Return the [x, y] coordinate for the center point of the cell that contains the specified text.  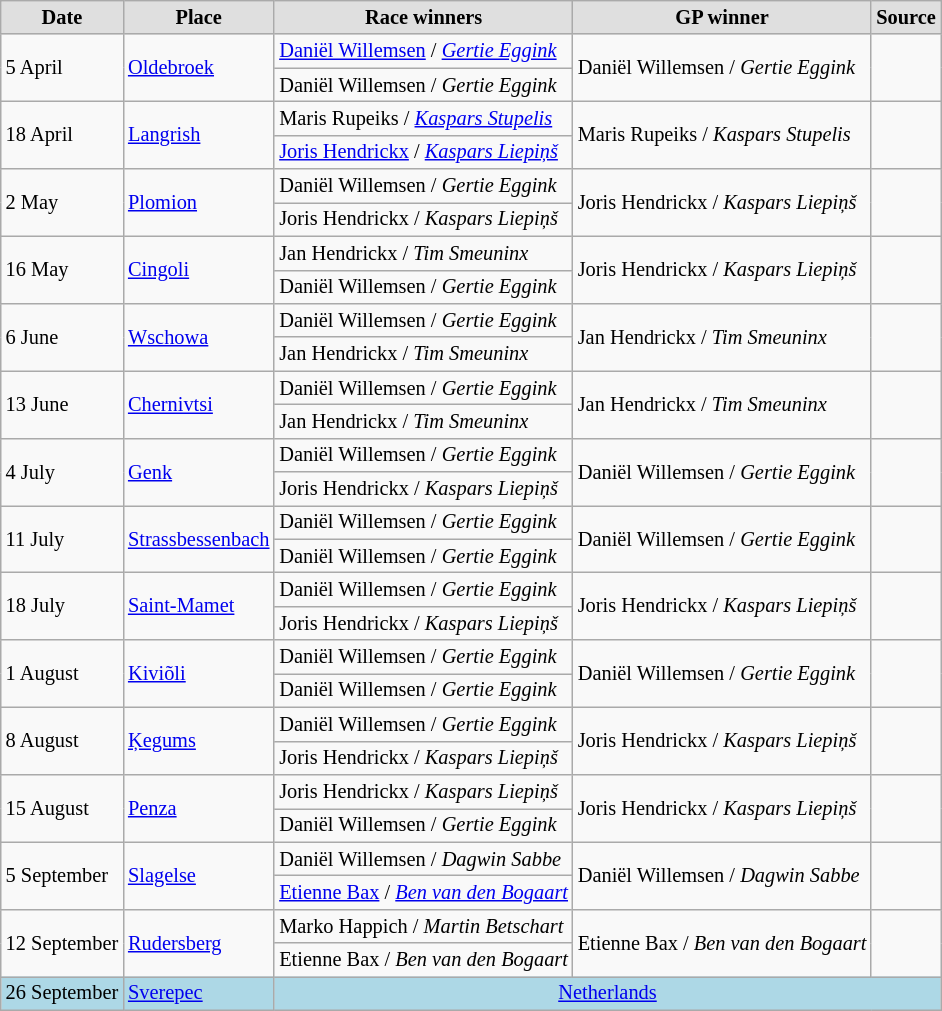
Ķegums [198, 740]
Rudersberg [198, 942]
5 September [62, 876]
Place [198, 17]
Source [906, 17]
Marko Happich / Martin Betschart [423, 926]
Strassbessenbach [198, 538]
Penza [198, 808]
18 July [62, 606]
Date [62, 17]
Genk [198, 472]
2 May [62, 202]
Kiviõli [198, 674]
Netherlands [607, 993]
Cingoli [198, 270]
Sverepec [198, 993]
Saint-Mamet [198, 606]
15 August [62, 808]
18 April [62, 134]
Plomion [198, 202]
1 August [62, 674]
6 June [62, 336]
5 April [62, 68]
26 September [62, 993]
16 May [62, 270]
GP winner [722, 17]
Wschowa [198, 336]
12 September [62, 942]
11 July [62, 538]
13 June [62, 404]
Oldebroek [198, 68]
8 August [62, 740]
Slagelse [198, 876]
Langrish [198, 134]
Chernivtsi [198, 404]
Race winners [423, 17]
4 July [62, 472]
